Detect which cell encompasses the target text, then output its [X, Y] center coordinate. 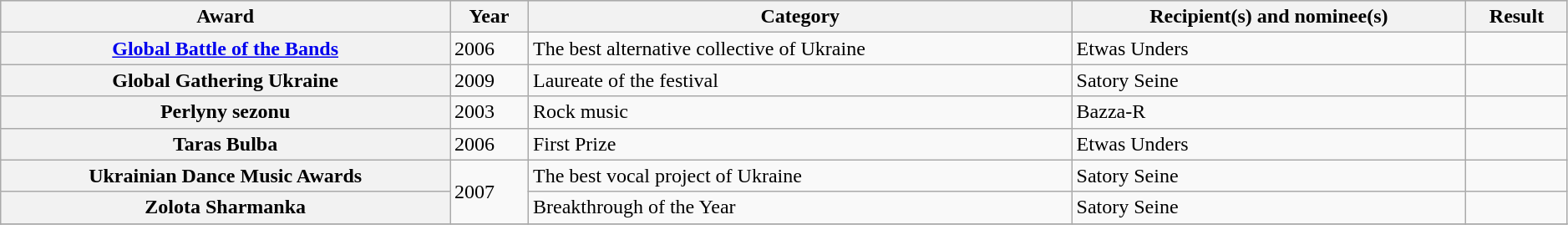
Global Gathering Ukraine [226, 80]
First Prize [800, 144]
Breakthrough of the Year [800, 207]
Laureate of the festival [800, 80]
Perlyny sezonu [226, 112]
2007 [489, 192]
2009 [489, 80]
Award [226, 17]
Bazza-R [1269, 112]
Taras Bulba [226, 144]
2003 [489, 112]
Ukrainian Dance Music Awards [226, 176]
Zolota Sharmanka [226, 207]
Rock music [800, 112]
Category [800, 17]
The best alternative collective of Ukraine [800, 49]
Recipient(s) and nominee(s) [1269, 17]
Global Battle of the Bands [226, 49]
Year [489, 17]
The best vocal project of Ukraine [800, 176]
Result [1517, 17]
